Search for the cell housing the specified text and yield its (X, Y) center coordinate. 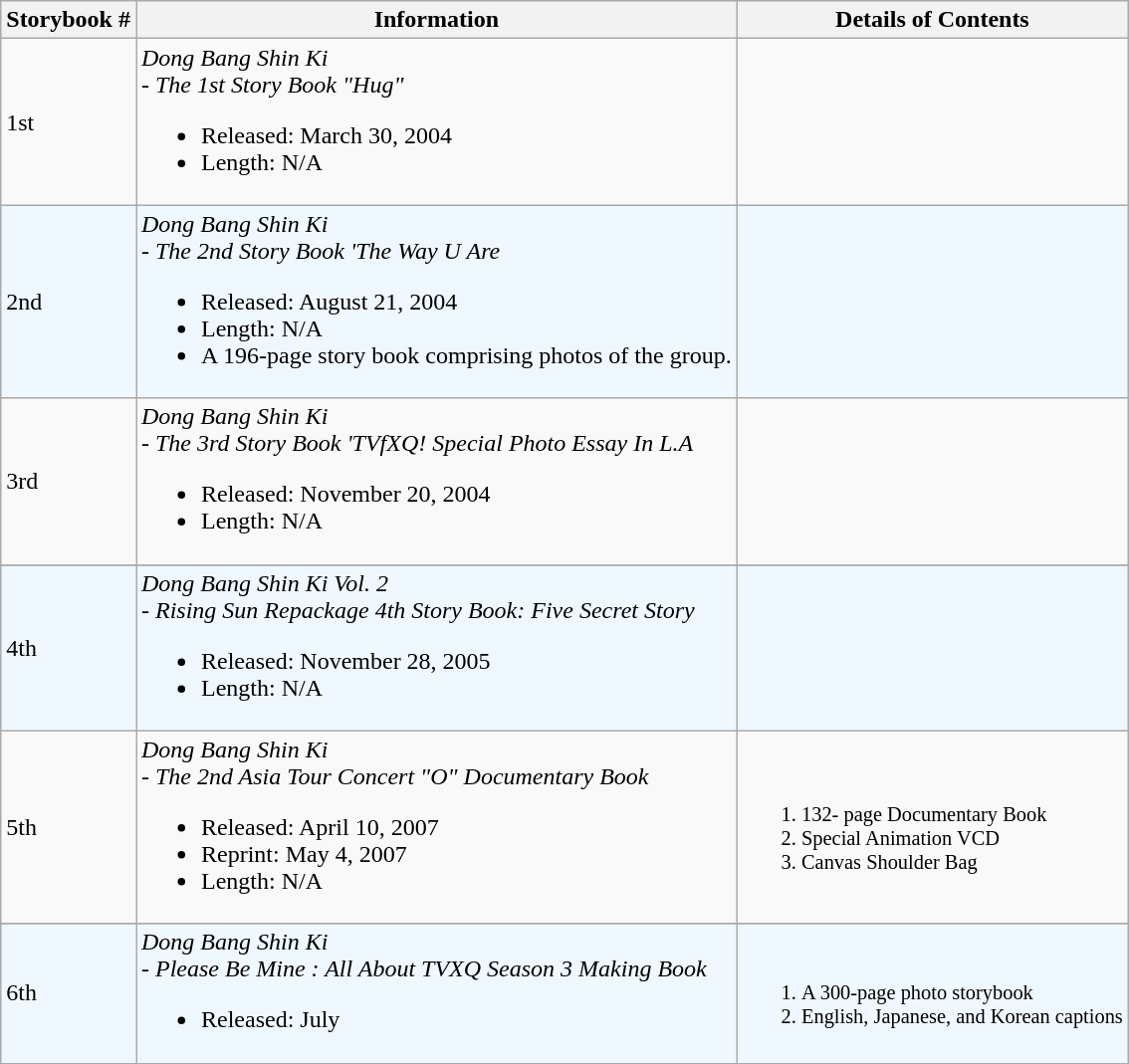
Storybook # (69, 20)
3rd (69, 482)
2nd (69, 302)
Dong Bang Shin Ki - The 2nd Story Book 'The Way U AreReleased: August 21, 2004Length: N/AA 196-page story book comprising photos of the group. (436, 302)
Dong Bang Shin Ki - The 2nd Asia Tour Concert "O" Documentary BookReleased: April 10, 2007Reprint: May 4, 2007Length: N/A (436, 827)
6th (69, 993)
A 300-page photo storybookEnglish, Japanese, and Korean captions (932, 993)
Dong Bang Shin Ki - Please Be Mine : All About TVXQ Season 3 Making Book Released: July (436, 993)
1st (69, 121)
5th (69, 827)
Details of Contents (932, 20)
Dong Bang Shin Ki - The 3rd Story Book 'TVfXQ! Special Photo Essay In L.AReleased: November 20, 2004Length: N/A (436, 482)
132- page Documentary BookSpecial Animation VCDCanvas Shoulder Bag (932, 827)
Dong Bang Shin Ki Vol. 2 - Rising Sun Repackage 4th Story Book: Five Secret Story Released: November 28, 2005Length: N/A (436, 647)
Information (436, 20)
4th (69, 647)
Dong Bang Shin Ki - The 1st Story Book "Hug"Released: March 30, 2004Length: N/A (436, 121)
